Scan for the cell matching the given text and deliver its [X, Y] coordinate at center. 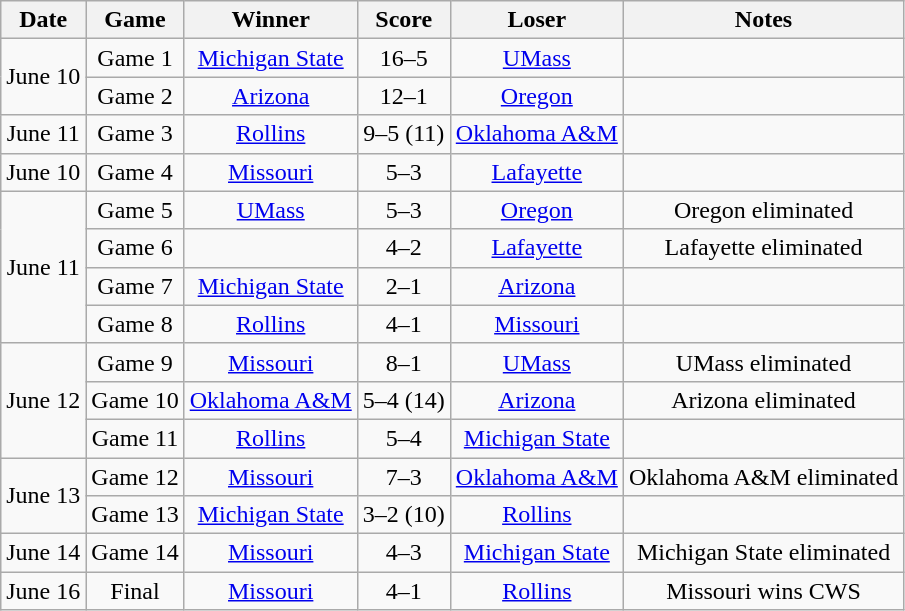
June 16 [44, 591]
Game 3 [135, 134]
Final [135, 591]
Game 10 [135, 400]
Game 11 [135, 438]
12–1 [404, 96]
4–3 [404, 553]
5–4 [404, 438]
Game 8 [135, 324]
Game 6 [135, 248]
Game 13 [135, 515]
Game 2 [135, 96]
Game 7 [135, 286]
Arizona eliminated [763, 400]
UMass eliminated [763, 362]
Lafayette eliminated [763, 248]
June 14 [44, 553]
Michigan State eliminated [763, 553]
3–2 (10) [404, 515]
Loser [536, 20]
June 13 [44, 496]
Date [44, 20]
Game 12 [135, 477]
Game 14 [135, 553]
5–4 (14) [404, 400]
Missouri wins CWS [763, 591]
16–5 [404, 58]
Oklahoma A&M eliminated [763, 477]
June 12 [44, 400]
Winner [270, 20]
Game 5 [135, 210]
4–2 [404, 248]
9–5 (11) [404, 134]
Game [135, 20]
Game 4 [135, 172]
Game 1 [135, 58]
7–3 [404, 477]
Game 9 [135, 362]
Oregon eliminated [763, 210]
8–1 [404, 362]
Notes [763, 20]
2–1 [404, 286]
Score [404, 20]
